Output the (X, Y) coordinate of the center of the cell containing the given text.  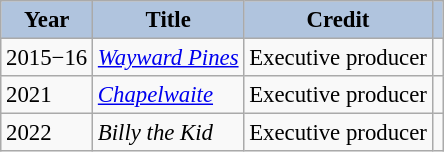
2021 (47, 95)
Wayward Pines (168, 58)
2015−16 (47, 58)
Chapelwaite (168, 95)
Title (168, 20)
2022 (47, 133)
Billy the Kid (168, 133)
Year (47, 20)
Credit (338, 20)
